Capture the cell that displays the provided text and extract its [x, y] central coordinate. 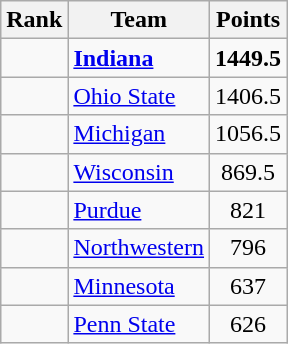
Michigan [139, 134]
Points [248, 20]
796 [248, 248]
1449.5 [248, 58]
1406.5 [248, 96]
Indiana [139, 58]
Team [139, 20]
Minnesota [139, 286]
Purdue [139, 210]
821 [248, 210]
626 [248, 324]
Rank [34, 20]
Penn State [139, 324]
Northwestern [139, 248]
Ohio State [139, 96]
Wisconsin [139, 172]
1056.5 [248, 134]
637 [248, 286]
869.5 [248, 172]
